Provide the [X, Y] coordinate of the cell's center where the given text is located.  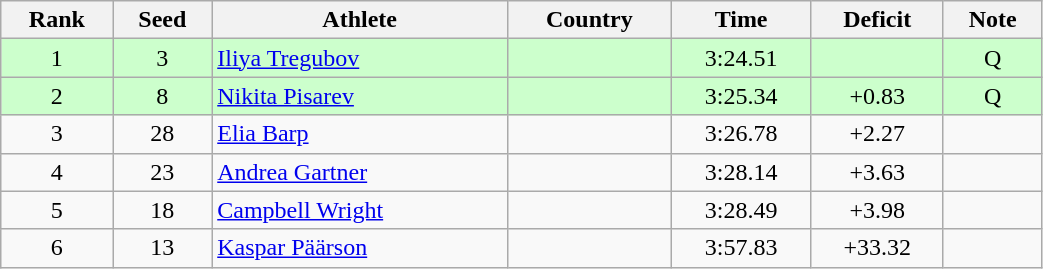
3:57.83 [741, 248]
2 [57, 96]
Athlete [360, 20]
Country [590, 20]
4 [57, 172]
Andrea Gartner [360, 172]
Rank [57, 20]
6 [57, 248]
3:25.34 [741, 96]
3:26.78 [741, 134]
18 [162, 210]
3:28.14 [741, 172]
8 [162, 96]
13 [162, 248]
+33.32 [877, 248]
Seed [162, 20]
5 [57, 210]
3:24.51 [741, 58]
Campbell Wright [360, 210]
Deficit [877, 20]
+3.98 [877, 210]
28 [162, 134]
1 [57, 58]
23 [162, 172]
Note [992, 20]
Time [741, 20]
Iliya Tregubov [360, 58]
+3.63 [877, 172]
Nikita Pisarev [360, 96]
+2.27 [877, 134]
Kaspar Päärson [360, 248]
+0.83 [877, 96]
3:28.49 [741, 210]
Elia Barp [360, 134]
